Return the (x, y) coordinate for the center point of the cell that contains the specified text.  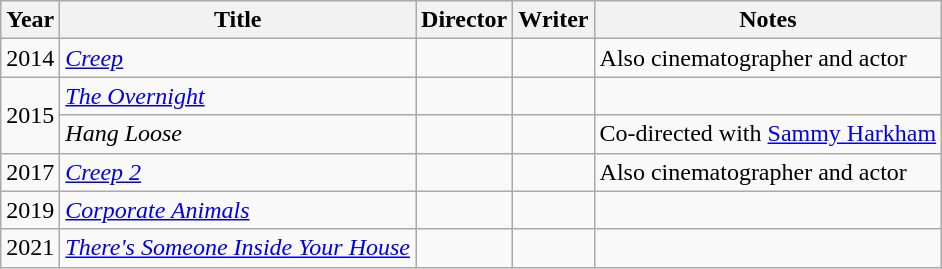
Hang Loose (238, 134)
2021 (30, 248)
Co-directed with Sammy Harkham (768, 134)
2019 (30, 210)
Notes (768, 20)
Creep 2 (238, 172)
2014 (30, 58)
Director (464, 20)
Creep (238, 58)
Year (30, 20)
Writer (554, 20)
Corporate Animals (238, 210)
The Overnight (238, 96)
Title (238, 20)
There's Someone Inside Your House (238, 248)
2017 (30, 172)
2015 (30, 115)
